Capture the cell that displays the provided text and extract its (X, Y) central coordinate. 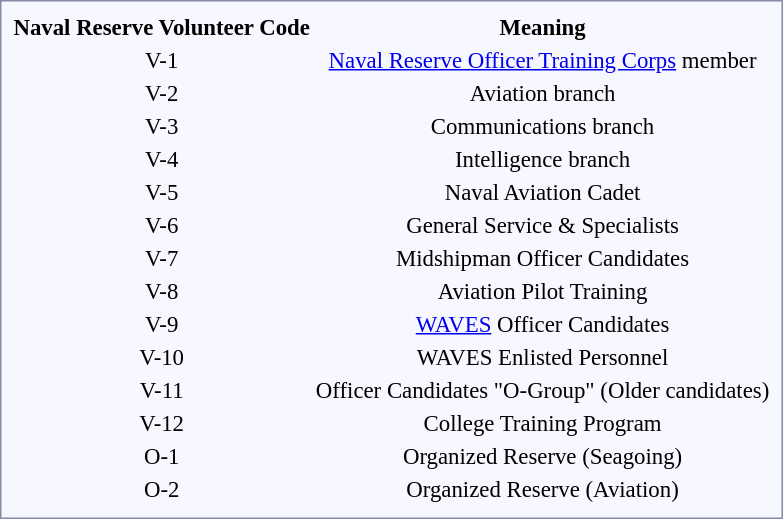
V-4 (162, 159)
College Training Program (542, 423)
O-2 (162, 489)
V-8 (162, 291)
WAVES Enlisted Personnel (542, 357)
Naval Reserve Volunteer Code (162, 27)
Meaning (542, 27)
General Service & Specialists (542, 225)
V-3 (162, 126)
V-6 (162, 225)
O-1 (162, 456)
Organized Reserve (Aviation) (542, 489)
WAVES Officer Candidates (542, 324)
Midshipman Officer Candidates (542, 258)
V-5 (162, 192)
V-1 (162, 60)
V-9 (162, 324)
Officer Candidates "O-Group" (Older candidates) (542, 390)
Communications branch (542, 126)
Naval Reserve Officer Training Corps member (542, 60)
Aviation branch (542, 93)
Aviation Pilot Training (542, 291)
Intelligence branch (542, 159)
V-12 (162, 423)
Naval Aviation Cadet (542, 192)
V-2 (162, 93)
V-7 (162, 258)
Organized Reserve (Seagoing) (542, 456)
V-10 (162, 357)
V-11 (162, 390)
